Find where the given text appears and provide that cell's center as [x, y] coordinate. 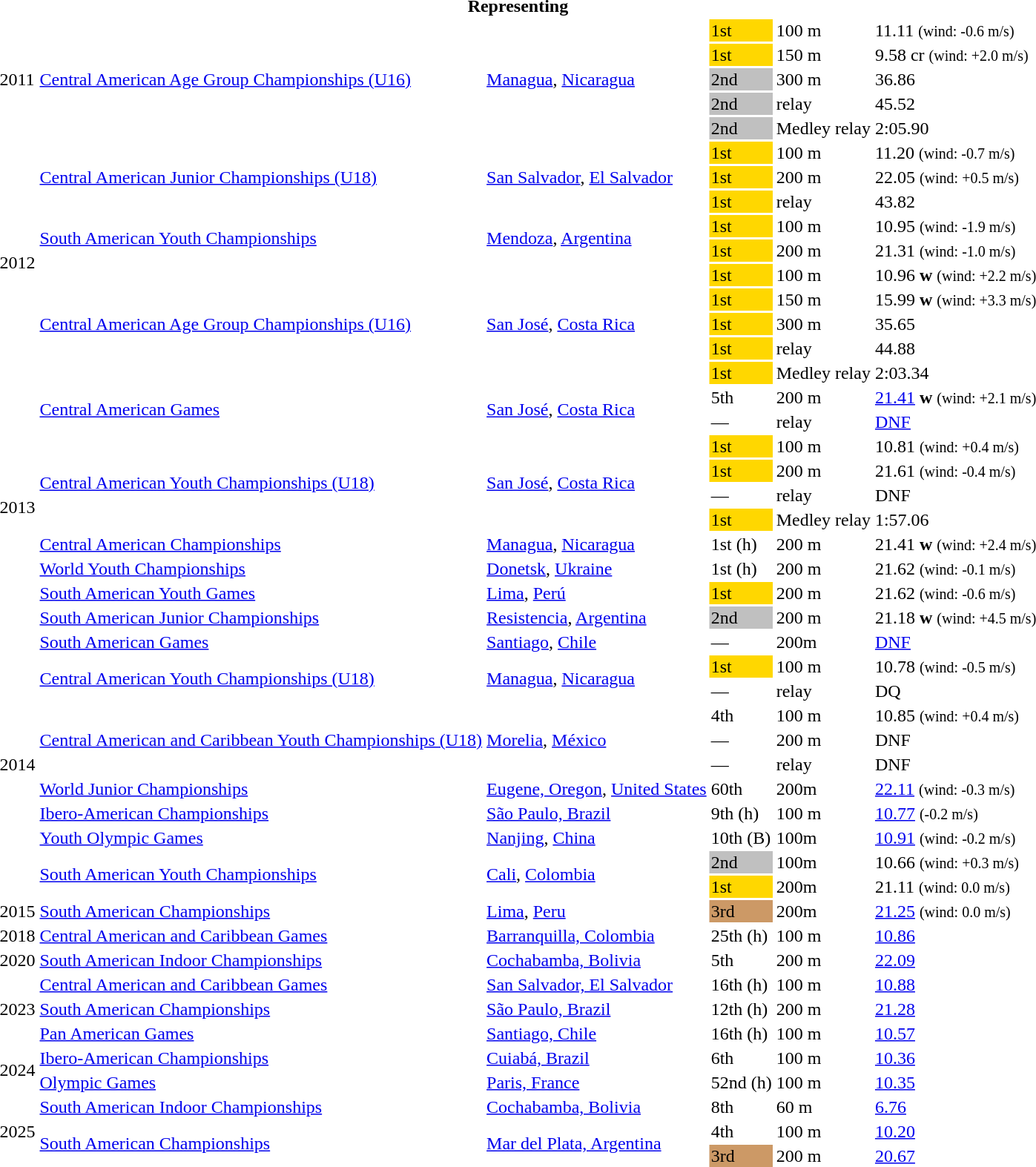
9th (h) [742, 813]
South American Games [261, 642]
Central American Games [261, 409]
12th (h) [742, 1009]
Cuiabá, Brazil [597, 1058]
World Youth Championships [261, 569]
Olympic Games [261, 1082]
Lima, Perú [597, 593]
South American Youth Games [261, 593]
10th (B) [742, 838]
South American Junior Championships [261, 618]
25th (h) [742, 936]
Central American Championships [261, 544]
8th [742, 1107]
Central American and Caribbean Youth Championships (U18) [261, 740]
Mar del Plata, Argentina [597, 1143]
Barranquilla, Colombia [597, 936]
Youth Olympic Games [261, 838]
Nanjing, China [597, 838]
60th [742, 789]
60 m [823, 1107]
Lima, Peru [597, 911]
52nd (h) [742, 1082]
Mendoza, Argentina [597, 239]
World Junior Championships [261, 789]
Pan American Games [261, 1034]
Donetsk, Ukraine [597, 569]
Central American Junior Championships (U18) [261, 177]
Eugene, Oregon, United States [597, 789]
Cali, Colombia [597, 875]
Resistencia, Argentina [597, 618]
Morelia, México [597, 740]
6th [742, 1058]
Paris, France [597, 1082]
